Locate the cell with the specified text and output its [x, y] center coordinate. 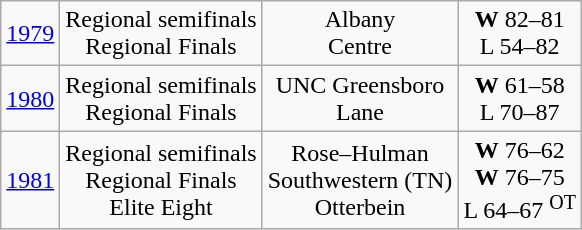
W 76–62W 76–75L 64–67 OT [520, 180]
1981 [30, 180]
1980 [30, 98]
W 61–58L 70–87 [520, 98]
1979 [30, 34]
UNC GreensboroLane [360, 98]
W 82–81L 54–82 [520, 34]
Rose–HulmanSouthwestern (TN)Otterbein [360, 180]
AlbanyCentre [360, 34]
Regional semifinalsRegional FinalsElite Eight [161, 180]
